Pinpoint the cell where the given text exists, returning its [x, y] midpoint coordinate. 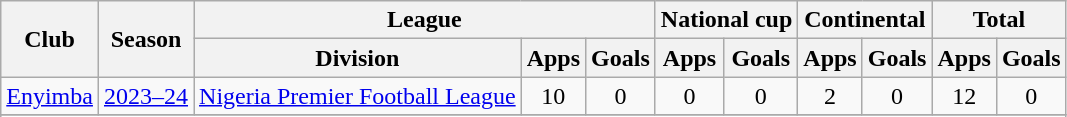
Enyimba [50, 96]
2023–24 [146, 96]
Club [50, 39]
Continental [865, 20]
12 [964, 96]
Total [999, 20]
Division [358, 58]
2 [830, 96]
League [425, 20]
National cup [726, 20]
10 [553, 96]
Nigeria Premier Football League [358, 96]
Season [146, 39]
